Return the [x, y] coordinate for the center point of the cell that contains the specified text.  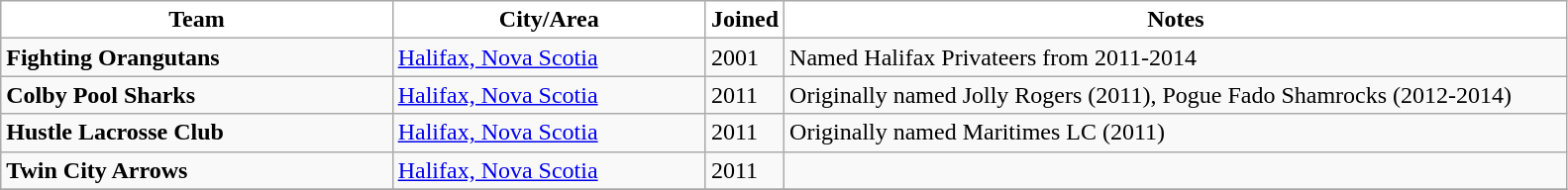
City/Area [549, 20]
Notes [1177, 20]
Originally named Maritimes LC (2011) [1177, 133]
Originally named Jolly Rogers (2011), Pogue Fado Shamrocks (2012-2014) [1177, 95]
2001 [745, 57]
Fighting Orangutans [196, 57]
Joined [745, 20]
Twin City Arrows [196, 170]
Named Halifax Privateers from 2011-2014 [1177, 57]
Hustle Lacrosse Club [196, 133]
Colby Pool Sharks [196, 95]
Team [196, 20]
